Determine the (x, y) coordinate at the center of the cell enclosing the given text.  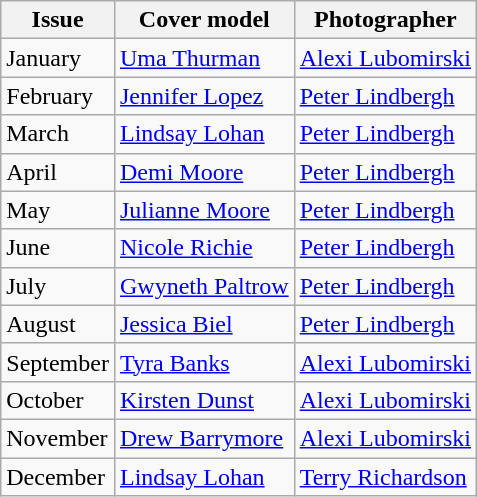
Issue (58, 20)
Uma Thurman (204, 58)
February (58, 96)
Drew Barrymore (204, 438)
July (58, 286)
August (58, 324)
December (58, 477)
May (58, 210)
June (58, 248)
Jessica Biel (204, 324)
November (58, 438)
March (58, 134)
Demi Moore (204, 172)
Photographer (385, 20)
Nicole Richie (204, 248)
Terry Richardson (385, 477)
October (58, 400)
Kirsten Dunst (204, 400)
April (58, 172)
Julianne Moore (204, 210)
Tyra Banks (204, 362)
January (58, 58)
Jennifer Lopez (204, 96)
Gwyneth Paltrow (204, 286)
Cover model (204, 20)
September (58, 362)
